Return (X, Y) of the center of cell containing provided text 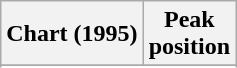
Chart (1995) (72, 34)
Peak position (189, 34)
